Determine the [X, Y] coordinate at the center of the cell enclosing the given text.  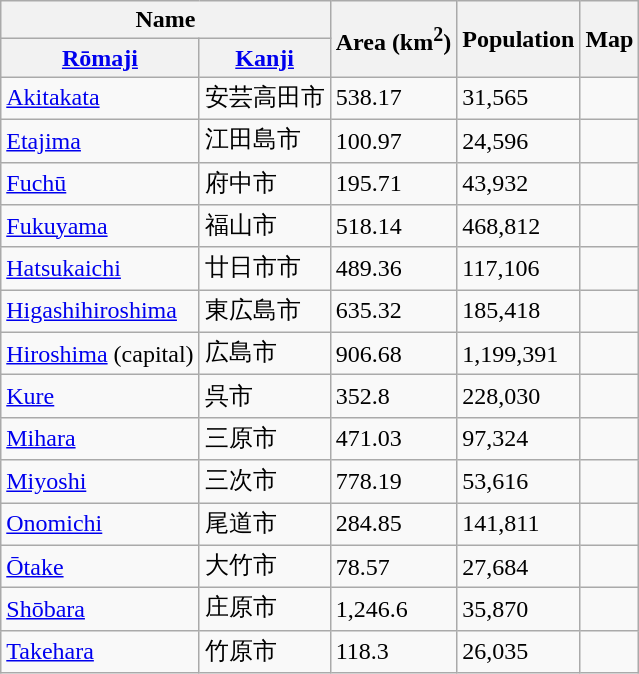
1,199,391 [518, 354]
Shōbara [100, 610]
Name [166, 20]
福山市 [264, 226]
大竹市 [264, 566]
Mihara [100, 438]
三次市 [264, 482]
Higashihiroshima [100, 312]
228,030 [518, 396]
Rōmaji [100, 58]
庄原市 [264, 610]
Ōtake [100, 566]
Fuchū [100, 184]
Population [518, 39]
468,812 [518, 226]
352.8 [394, 396]
141,811 [518, 524]
Kanji [264, 58]
518.14 [394, 226]
府中市 [264, 184]
118.3 [394, 652]
三原市 [264, 438]
471.03 [394, 438]
778.19 [394, 482]
Map [610, 39]
Onomichi [100, 524]
31,565 [518, 98]
Takehara [100, 652]
Area (km2) [394, 39]
Hatsukaichi [100, 268]
広島市 [264, 354]
Hiroshima (capital) [100, 354]
江田島市 [264, 140]
安芸高田市 [264, 98]
Kure [100, 396]
Miyoshi [100, 482]
35,870 [518, 610]
竹原市 [264, 652]
27,684 [518, 566]
117,106 [518, 268]
538.17 [394, 98]
195.71 [394, 184]
489.36 [394, 268]
97,324 [518, 438]
廿日市市 [264, 268]
1,246.6 [394, 610]
284.85 [394, 524]
185,418 [518, 312]
Akitakata [100, 98]
東広島市 [264, 312]
78.57 [394, 566]
呉市 [264, 396]
43,932 [518, 184]
53,616 [518, 482]
906.68 [394, 354]
100.97 [394, 140]
635.32 [394, 312]
Fukuyama [100, 226]
24,596 [518, 140]
Etajima [100, 140]
尾道市 [264, 524]
26,035 [518, 652]
